Extract the (x, y) coordinate from the center of the cell holding the provided text.  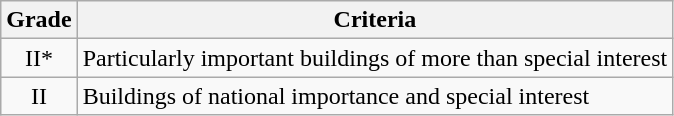
Grade (39, 20)
II (39, 96)
II* (39, 58)
Buildings of national importance and special interest (375, 96)
Particularly important buildings of more than special interest (375, 58)
Criteria (375, 20)
